Locate the cell with the specified text and output its (X, Y) center coordinate. 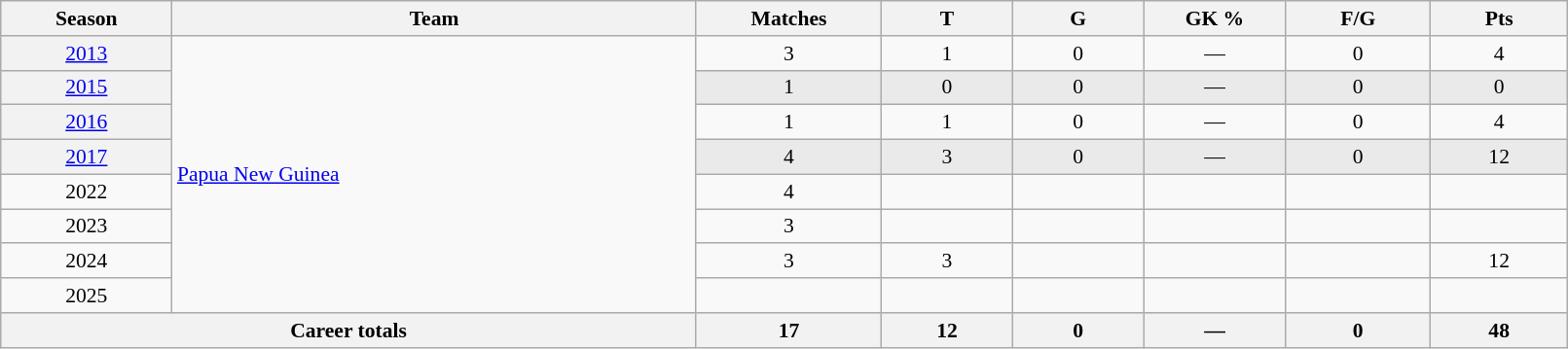
2013 (87, 53)
F/G (1358, 18)
Pts (1499, 18)
GK % (1215, 18)
2015 (87, 87)
G (1078, 18)
Season (87, 18)
2022 (87, 192)
2024 (87, 262)
Papua New Guinea (434, 175)
2016 (87, 122)
T (948, 18)
48 (1499, 331)
2023 (87, 227)
2017 (87, 157)
Team (434, 18)
2025 (87, 296)
Matches (788, 18)
17 (788, 331)
Career totals (348, 331)
